Scan for the cell matching the given text and deliver its (x, y) coordinate at center. 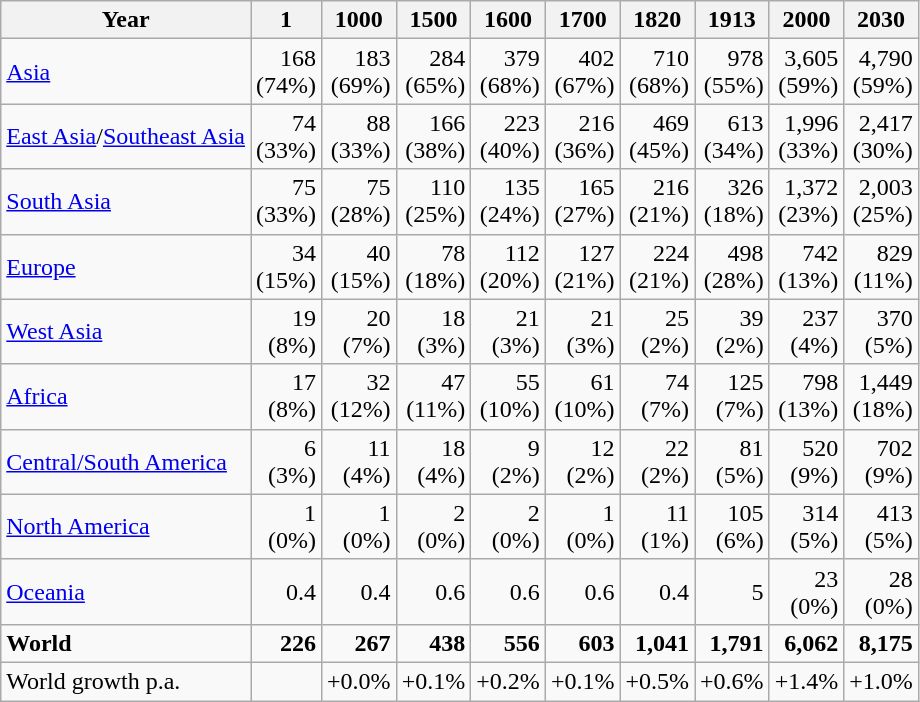
166 (38%) (434, 136)
110 (25%) (434, 202)
22 (2%) (658, 462)
North America (126, 526)
+0.0% (360, 681)
379 (68%) (508, 72)
498 (28%) (732, 266)
Central/South America (126, 462)
978 (55%) (732, 72)
2,003 (25%) (882, 202)
34 (15%) (286, 266)
32 (12%) (360, 396)
28 (0%) (882, 592)
1913 (732, 20)
Africa (126, 396)
9 (2%) (508, 462)
2030 (882, 20)
710 (68%) (658, 72)
75 (33%) (286, 202)
Year (126, 20)
75 (28%) (360, 202)
402 (67%) (582, 72)
603 (582, 643)
226 (286, 643)
88 (33%) (360, 136)
78 (18%) (434, 266)
20 (7%) (360, 332)
4,790 (59%) (882, 72)
112 (20%) (508, 266)
1,041 (658, 643)
742 (13%) (806, 266)
Europe (126, 266)
1,449 (18%) (882, 396)
237 (4%) (806, 332)
19 (8%) (286, 332)
105 (6%) (732, 526)
829 (11%) (882, 266)
61 (10%) (582, 396)
613 (34%) (732, 136)
125 (7%) (732, 396)
55 (10%) (508, 396)
1,791 (732, 643)
18 (3%) (434, 332)
39 (2%) (732, 332)
18 (4%) (434, 462)
+0.5% (658, 681)
1500 (434, 20)
127 (21%) (582, 266)
+0.2% (508, 681)
702 (9%) (882, 462)
216 (21%) (658, 202)
2,417 (30%) (882, 136)
438 (434, 643)
6 (3%) (286, 462)
6,062 (806, 643)
Oceania (126, 592)
World (126, 643)
+1.4% (806, 681)
469 (45%) (658, 136)
1 (286, 20)
World growth p.a. (126, 681)
West Asia (126, 332)
Asia (126, 72)
81 (5%) (732, 462)
224 (21%) (658, 266)
8,175 (882, 643)
798 (13%) (806, 396)
1820 (658, 20)
3,605 (59%) (806, 72)
165 (27%) (582, 202)
216 (36%) (582, 136)
1000 (360, 20)
520 (9%) (806, 462)
11 (4%) (360, 462)
South Asia (126, 202)
370 (5%) (882, 332)
2000 (806, 20)
413 (5%) (882, 526)
1700 (582, 20)
267 (360, 643)
11 (1%) (658, 526)
25 (2%) (658, 332)
23 (0%) (806, 592)
135 (24%) (508, 202)
284 (65%) (434, 72)
223 (40%) (508, 136)
East Asia/Southeast Asia (126, 136)
+1.0% (882, 681)
74 (33%) (286, 136)
556 (508, 643)
168 (74%) (286, 72)
5 (732, 592)
326 (18%) (732, 202)
1600 (508, 20)
1,996 (33%) (806, 136)
12 (2%) (582, 462)
+0.6% (732, 681)
47 (11%) (434, 396)
74 (7%) (658, 396)
1,372 (23%) (806, 202)
183 (69%) (360, 72)
40 (15%) (360, 266)
314 (5%) (806, 526)
17 (8%) (286, 396)
